Pinpoint the cell where the given text exists, returning its (x, y) midpoint coordinate. 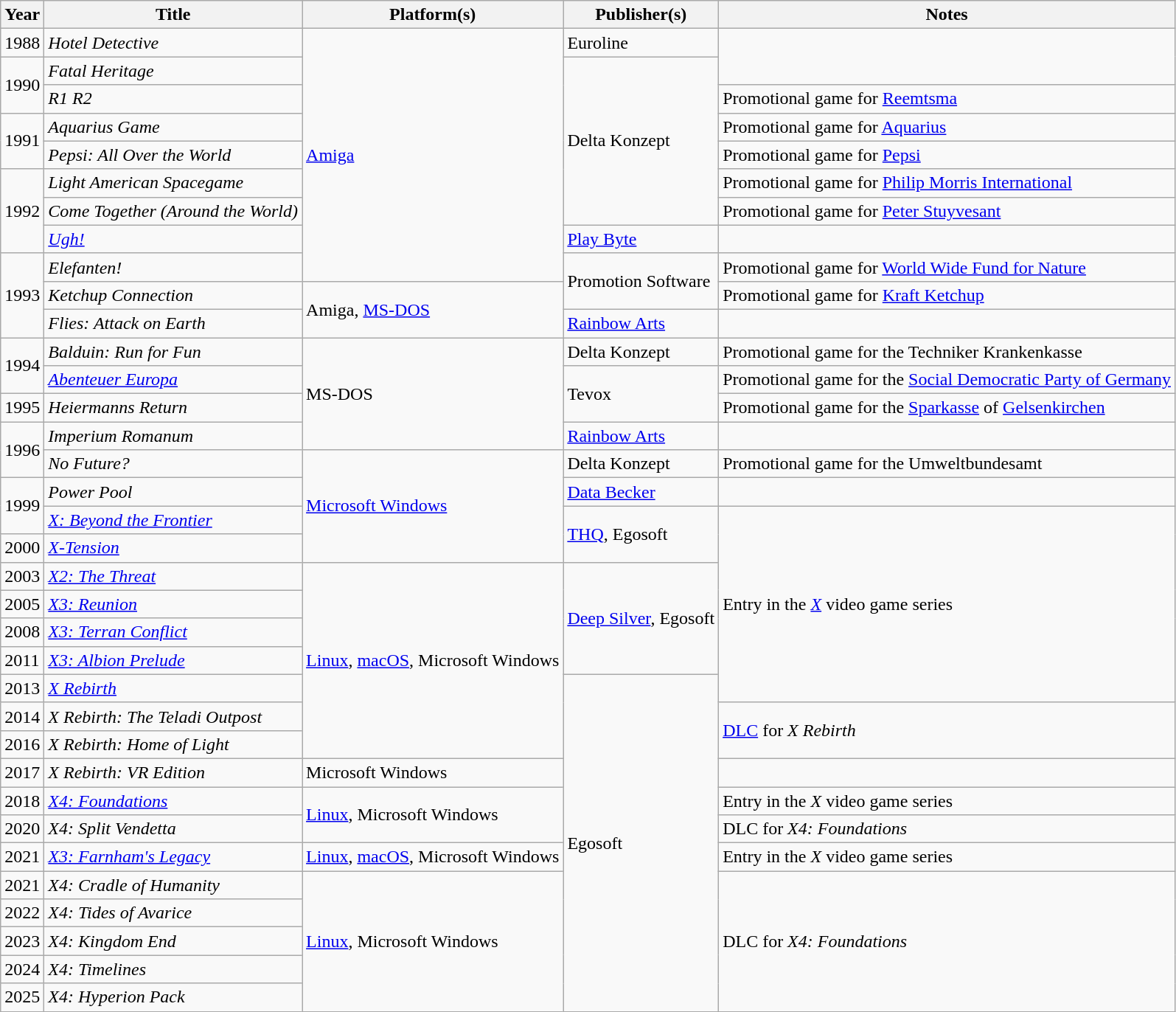
Promotional game for the Techniker Krankenkasse (947, 352)
Tevox (641, 394)
2013 (22, 688)
1994 (22, 366)
Flies: Attack on Earth (173, 323)
Amiga (433, 155)
Aquarius Game (173, 127)
2022 (22, 913)
X4: Timelines (173, 969)
X3: Terran Conflict (173, 632)
1992 (22, 211)
X3: Reunion (173, 604)
Ugh! (173, 239)
2014 (22, 716)
X3: Farnham's Legacy (173, 857)
Promotion Software (641, 281)
X4: Tides of Avarice (173, 913)
Promotional game for Reemtsma (947, 99)
Balduin: Run for Fun (173, 352)
Power Pool (173, 492)
Fatal Heritage (173, 71)
2016 (22, 744)
Promotional game for Peter Stuyvesant (947, 211)
Year (22, 15)
Elefanten! (173, 267)
Promotional game for the Social Democratic Party of Germany (947, 380)
Imperium Romanum (173, 436)
Abenteuer Europa (173, 380)
Heiermanns Return (173, 408)
X4: Kingdom End (173, 941)
X4: Cradle of Humanity (173, 885)
Play Byte (641, 239)
Hotel Detective (173, 43)
2011 (22, 660)
Ketchup Connection (173, 295)
Promotional game for the Umweltbundesamt (947, 464)
Amiga, MS-DOS (433, 309)
2008 (22, 632)
Egosoft (641, 842)
2025 (22, 997)
Platform(s) (433, 15)
2005 (22, 604)
Data Becker (641, 492)
Pepsi: All Over the World (173, 155)
2020 (22, 829)
1993 (22, 295)
Come Together (Around the World) (173, 211)
Euroline (641, 43)
1991 (22, 141)
X4: Hyperion Pack (173, 997)
1988 (22, 43)
Publisher(s) (641, 15)
2023 (22, 941)
X3: Albion Prelude (173, 660)
2000 (22, 548)
2017 (22, 772)
Promotional game for World Wide Fund for Nature (947, 267)
Promotional game for Pepsi (947, 155)
X4: Split Vendetta (173, 829)
X-Tension (173, 548)
X Rebirth: VR Edition (173, 772)
Promotional game for Philip Morris International (947, 183)
1999 (22, 506)
1995 (22, 408)
1990 (22, 85)
2003 (22, 576)
X Rebirth (173, 688)
2024 (22, 969)
DLC for X Rebirth (947, 730)
MS-DOS (433, 394)
R1 R2 (173, 99)
Promotional game for the Sparkasse of Gelsenkirchen (947, 408)
1996 (22, 450)
2018 (22, 800)
X2: The Threat (173, 576)
Deep Silver, Egosoft (641, 618)
Promotional game for Aquarius (947, 127)
X4: Foundations (173, 800)
Title (173, 15)
Notes (947, 15)
X Rebirth: Home of Light (173, 744)
X: Beyond the Frontier (173, 520)
Light American Spacegame (173, 183)
Promotional game for Kraft Ketchup (947, 295)
X Rebirth: The Teladi Outpost (173, 716)
No Future? (173, 464)
THQ, Egosoft (641, 534)
